Output the (X, Y) coordinate of the center of the cell containing the given text.  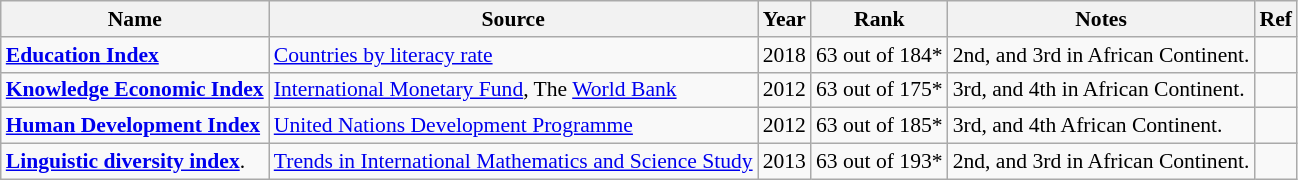
Rank (880, 19)
2013 (784, 162)
3rd, and 4th in African Continent. (1102, 90)
Knowledge Economic Index (135, 90)
Name (135, 19)
Countries by literacy rate (514, 55)
Education Index (135, 55)
3rd, and 4th African Continent. (1102, 126)
Year (784, 19)
International Monetary Fund, The World Bank (514, 90)
63 out of 193* (880, 162)
United Nations Development Programme (514, 126)
Trends in International Mathematics and Science Study (514, 162)
Ref (1275, 19)
Source (514, 19)
Linguistic diversity index. (135, 162)
Notes (1102, 19)
63 out of 185* (880, 126)
63 out of 184* (880, 55)
2018 (784, 55)
63 out of 175* (880, 90)
Human Development Index (135, 126)
